Locate the cell with the specified text and output its (X, Y) center coordinate. 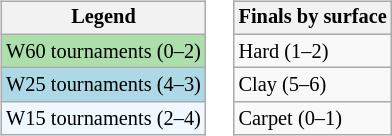
W60 tournaments (0–2) (103, 51)
W15 tournaments (2–4) (103, 119)
Legend (103, 18)
Carpet (0–1) (313, 119)
Hard (1–2) (313, 51)
W25 tournaments (4–3) (103, 85)
Clay (5–6) (313, 85)
Finals by surface (313, 18)
